Locate the cell with the specified text and output its [X, Y] center coordinate. 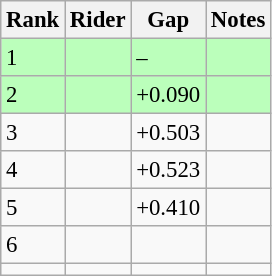
2 [33, 95]
+0.523 [168, 170]
Notes [238, 20]
– [168, 58]
+0.410 [168, 208]
6 [33, 245]
Gap [168, 20]
3 [33, 133]
Rider [98, 20]
+0.090 [168, 95]
Rank [33, 20]
5 [33, 208]
1 [33, 58]
+0.503 [168, 133]
4 [33, 170]
